Extract the [X, Y] coordinate from the center of the cell holding the provided text.  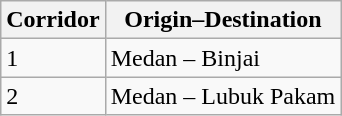
2 [53, 96]
Origin–Destination [223, 20]
Medan – Binjai [223, 58]
Medan – Lubuk Pakam [223, 96]
1 [53, 58]
Corridor [53, 20]
